Return the [X, Y] coordinate for the center point of the cell that contains the specified text.  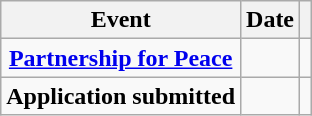
Partnership for Peace [121, 58]
Event [121, 20]
Application submitted [121, 96]
Date [270, 20]
